Provide the [x, y] coordinate of the cell's center where the given text is located.  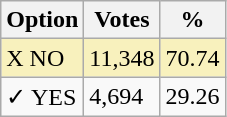
X NO [42, 58]
% [192, 20]
Votes [122, 20]
29.26 [192, 97]
11,348 [122, 58]
70.74 [192, 58]
✓ YES [42, 97]
4,694 [122, 97]
Option [42, 20]
